Return [x, y] of the center of cell containing provided text 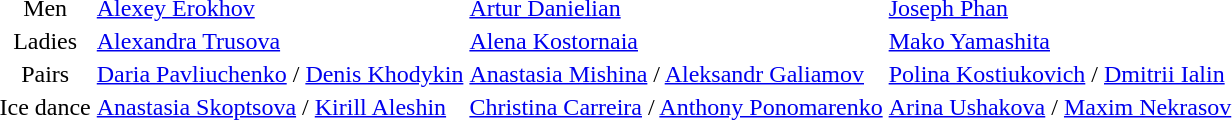
Daria Pavliuchenko / Denis Khodykin [280, 74]
Alena Kostornaia [676, 41]
Anastasia Mishina / Aleksandr Galiamov [676, 74]
Alexandra Trusova [280, 41]
